Return (X, Y) of the center of cell containing provided text 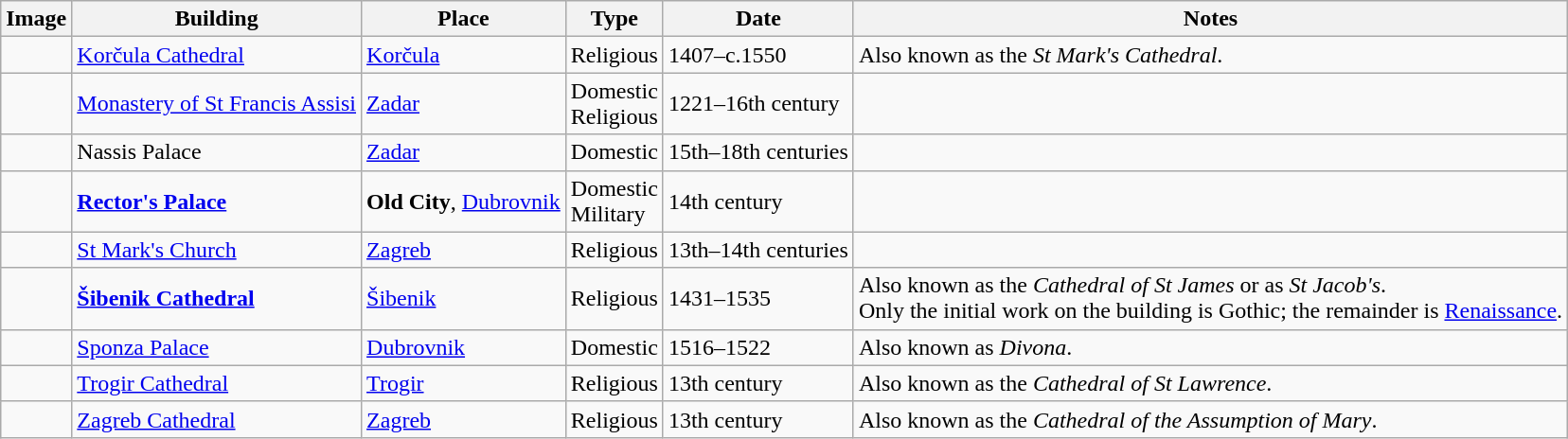
Korčula Cathedral (217, 55)
1221–16th century (757, 104)
DomesticMilitary (614, 201)
St Mark's Church (217, 250)
Šibenik Cathedral (217, 299)
Type (614, 19)
13th–14th centuries (757, 250)
14th century (757, 201)
Also known as the Cathedral of the Assumption of Mary. (1210, 419)
Also known as the Cathedral of St Lawrence. (1210, 383)
Also known as the Cathedral of St James or as St Jacob's.Only the initial work on the building is Gothic; the remainder is Renaissance. (1210, 299)
Image (36, 19)
Monastery of St Francis Assisi (217, 104)
15th–18th centuries (757, 152)
Šibenik (464, 299)
Trogir Cathedral (217, 383)
Building (217, 19)
Korčula (464, 55)
Zagreb Cathedral (217, 419)
Rector's Palace (217, 201)
Also known as the St Mark's Cathedral. (1210, 55)
Dubrovnik (464, 347)
1431–1535 (757, 299)
Nassis Palace (217, 152)
Also known as Divona. (1210, 347)
DomesticReligious (614, 104)
1407–c.1550 (757, 55)
Old City, Dubrovnik (464, 201)
Trogir (464, 383)
Place (464, 19)
Date (757, 19)
1516–1522 (757, 347)
Notes (1210, 19)
Sponza Palace (217, 347)
